Output the (X, Y) coordinate of the center of the cell containing the given text.  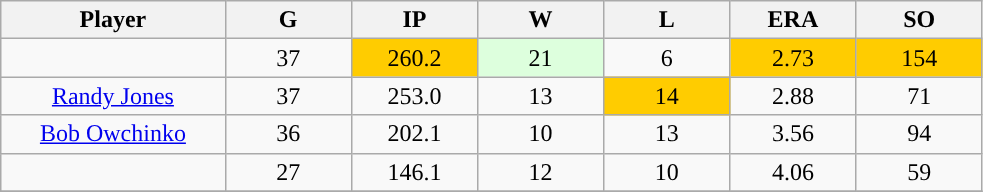
2.88 (793, 96)
71 (919, 96)
Bob Owchinko (113, 134)
21 (540, 58)
2.73 (793, 58)
260.2 (414, 58)
IP (414, 20)
36 (288, 134)
Randy Jones (113, 96)
3.56 (793, 134)
14 (667, 96)
154 (919, 58)
59 (919, 172)
G (288, 20)
253.0 (414, 96)
202.1 (414, 134)
ERA (793, 20)
146.1 (414, 172)
W (540, 20)
Player (113, 20)
12 (540, 172)
27 (288, 172)
4.06 (793, 172)
94 (919, 134)
SO (919, 20)
6 (667, 58)
L (667, 20)
